From the cell containing the given text, extract its center point as (X, Y) coordinate. 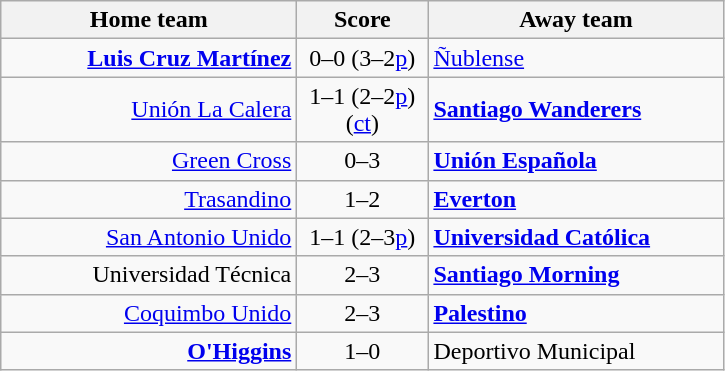
Trasandino (149, 199)
Home team (149, 20)
San Antonio Unido (149, 237)
Santiago Wanderers (576, 110)
Everton (576, 199)
1–1 (2–3p) (362, 237)
O'Higgins (149, 351)
0–0 (3–2p) (362, 58)
Palestino (576, 313)
Ñublense (576, 58)
Coquimbo Unido (149, 313)
1–1 (2–2p) (ct) (362, 110)
1–2 (362, 199)
Deportivo Municipal (576, 351)
Score (362, 20)
Universidad Técnica (149, 275)
1–0 (362, 351)
Away team (576, 20)
Santiago Morning (576, 275)
Unión La Calera (149, 110)
0–3 (362, 161)
Universidad Católica (576, 237)
Green Cross (149, 161)
Luis Cruz Martínez (149, 58)
Unión Española (576, 161)
